Return the [x, y] coordinate for the center point of the cell that contains the specified text.  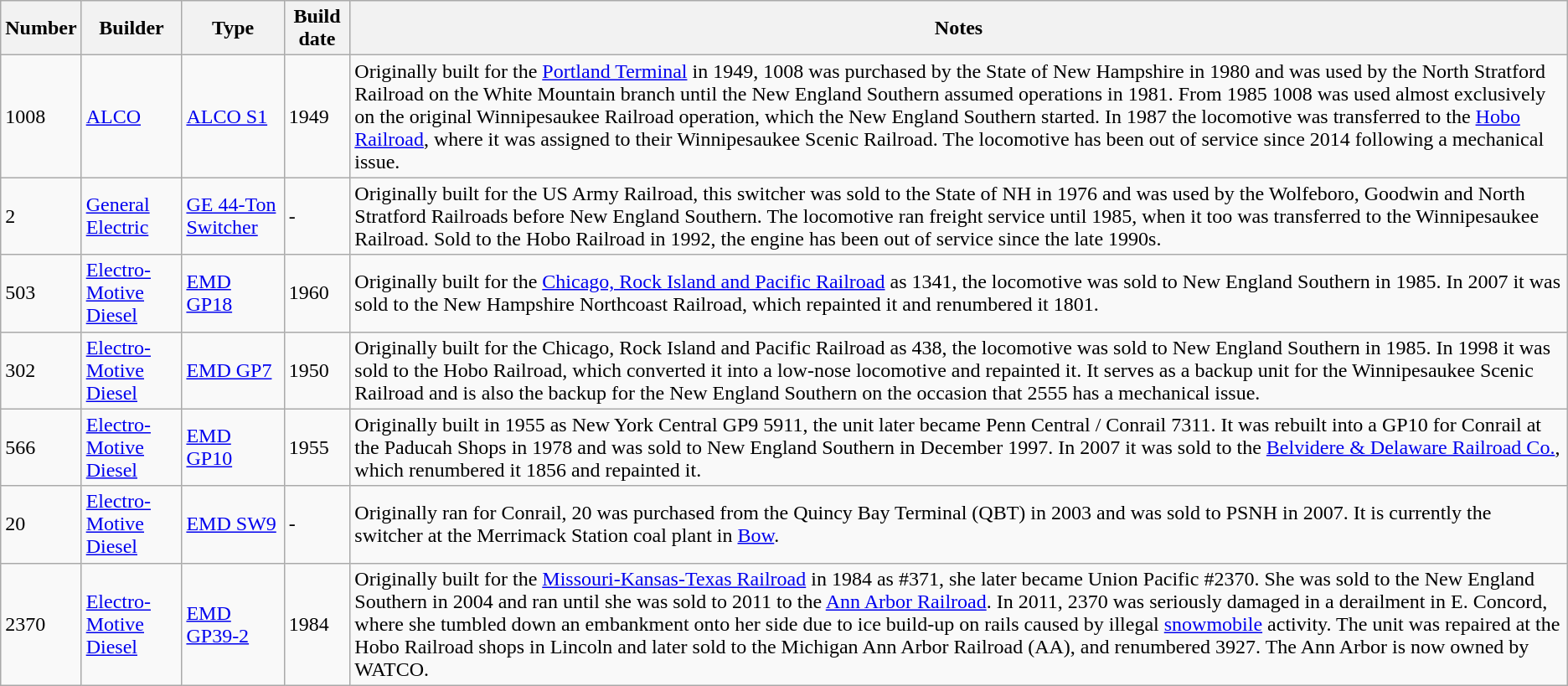
EMD GP10 [233, 447]
302 [41, 370]
1949 [317, 116]
1960 [317, 293]
566 [41, 447]
Type [233, 28]
EMD GP7 [233, 370]
EMD GP39-2 [233, 624]
Builder [132, 28]
1950 [317, 370]
2 [41, 216]
ALCO [132, 116]
GE 44-Ton Switcher [233, 216]
Number [41, 28]
20 [41, 524]
General Electric [132, 216]
1008 [41, 116]
1955 [317, 447]
ALCO S1 [233, 116]
1984 [317, 624]
EMD GP18 [233, 293]
Notes [958, 28]
Build date [317, 28]
503 [41, 293]
EMD SW9 [233, 524]
2370 [41, 624]
